Search for the cell housing the specified text and yield its (x, y) center coordinate. 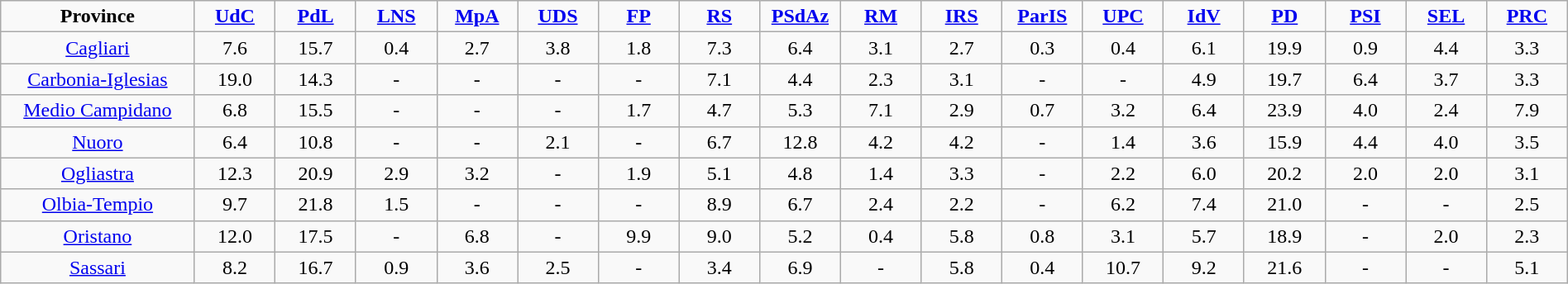
9.7 (235, 205)
0.3 (1043, 48)
RS (719, 17)
10.7 (1123, 267)
1.5 (396, 205)
12.0 (235, 236)
17.5 (316, 236)
19.7 (1284, 79)
14.3 (316, 79)
0.8 (1043, 236)
5.2 (801, 236)
6.1 (1204, 48)
23.9 (1284, 111)
21.0 (1284, 205)
MpA (477, 17)
PRC (1527, 17)
3.4 (719, 267)
0.7 (1043, 111)
3.8 (558, 48)
PSI (1365, 17)
RM (881, 17)
1.9 (638, 173)
8.2 (235, 267)
UdC (235, 17)
12.8 (801, 142)
Oristano (98, 236)
PdL (316, 17)
15.9 (1284, 142)
10.8 (316, 142)
9.2 (1204, 267)
SEL (1446, 17)
7.3 (719, 48)
Province (98, 17)
7.6 (235, 48)
PD (1284, 17)
Medio Campidano (98, 111)
9.9 (638, 236)
5.3 (801, 111)
9.0 (719, 236)
1.7 (638, 111)
PSdAz (801, 17)
Ogliastra (98, 173)
2.1 (558, 142)
21.6 (1284, 267)
12.3 (235, 173)
Nuoro (98, 142)
IRS (962, 17)
19.0 (235, 79)
UPC (1123, 17)
ParIS (1043, 17)
LNS (396, 17)
20.2 (1284, 173)
4.8 (801, 173)
5.7 (1204, 236)
Carbonia-Iglesias (98, 79)
4.9 (1204, 79)
4.7 (719, 111)
UDS (558, 17)
6.9 (801, 267)
6.0 (1204, 173)
16.7 (316, 267)
6.2 (1123, 205)
15.5 (316, 111)
19.9 (1284, 48)
15.7 (316, 48)
IdV (1204, 17)
FP (638, 17)
8.9 (719, 205)
7.4 (1204, 205)
7.9 (1527, 111)
Olbia-Tempio (98, 205)
20.9 (316, 173)
21.8 (316, 205)
1.8 (638, 48)
18.9 (1284, 236)
Sassari (98, 267)
3.5 (1527, 142)
Cagliari (98, 48)
3.7 (1446, 79)
